Output the [X, Y] coordinate of the center of the cell containing the given text.  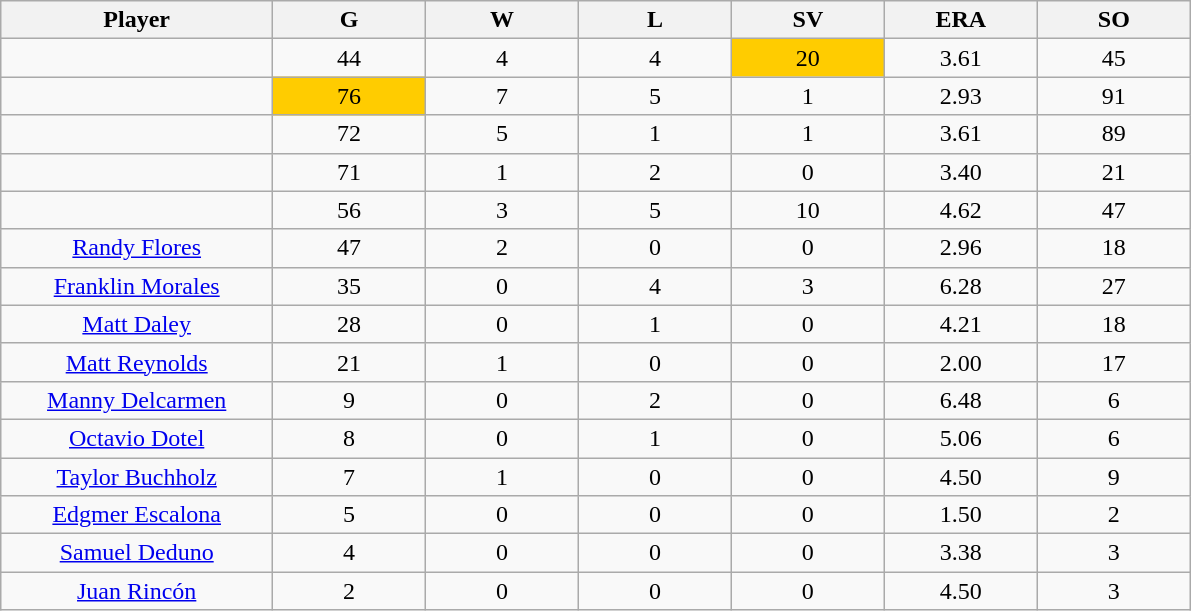
2.96 [960, 248]
L [654, 20]
SO [1114, 20]
91 [1114, 96]
3.40 [960, 172]
Matt Reynolds [137, 362]
G [350, 20]
Matt Daley [137, 324]
45 [1114, 58]
35 [350, 286]
20 [808, 58]
6.28 [960, 286]
W [502, 20]
3.38 [960, 553]
2.00 [960, 362]
4.62 [960, 210]
28 [350, 324]
Player [137, 20]
Franklin Morales [137, 286]
Manny Delcarmen [137, 400]
ERA [960, 20]
Samuel Deduno [137, 553]
Edgmer Escalona [137, 515]
Juan Rincón [137, 591]
6.48 [960, 400]
SV [808, 20]
76 [350, 96]
2.93 [960, 96]
8 [350, 438]
71 [350, 172]
89 [1114, 134]
72 [350, 134]
27 [1114, 286]
5.06 [960, 438]
Taylor Buchholz [137, 477]
56 [350, 210]
Octavio Dotel [137, 438]
1.50 [960, 515]
44 [350, 58]
17 [1114, 362]
4.21 [960, 324]
10 [808, 210]
Randy Flores [137, 248]
